Return the [X, Y] coordinate for the center point of the cell that contains the specified text.  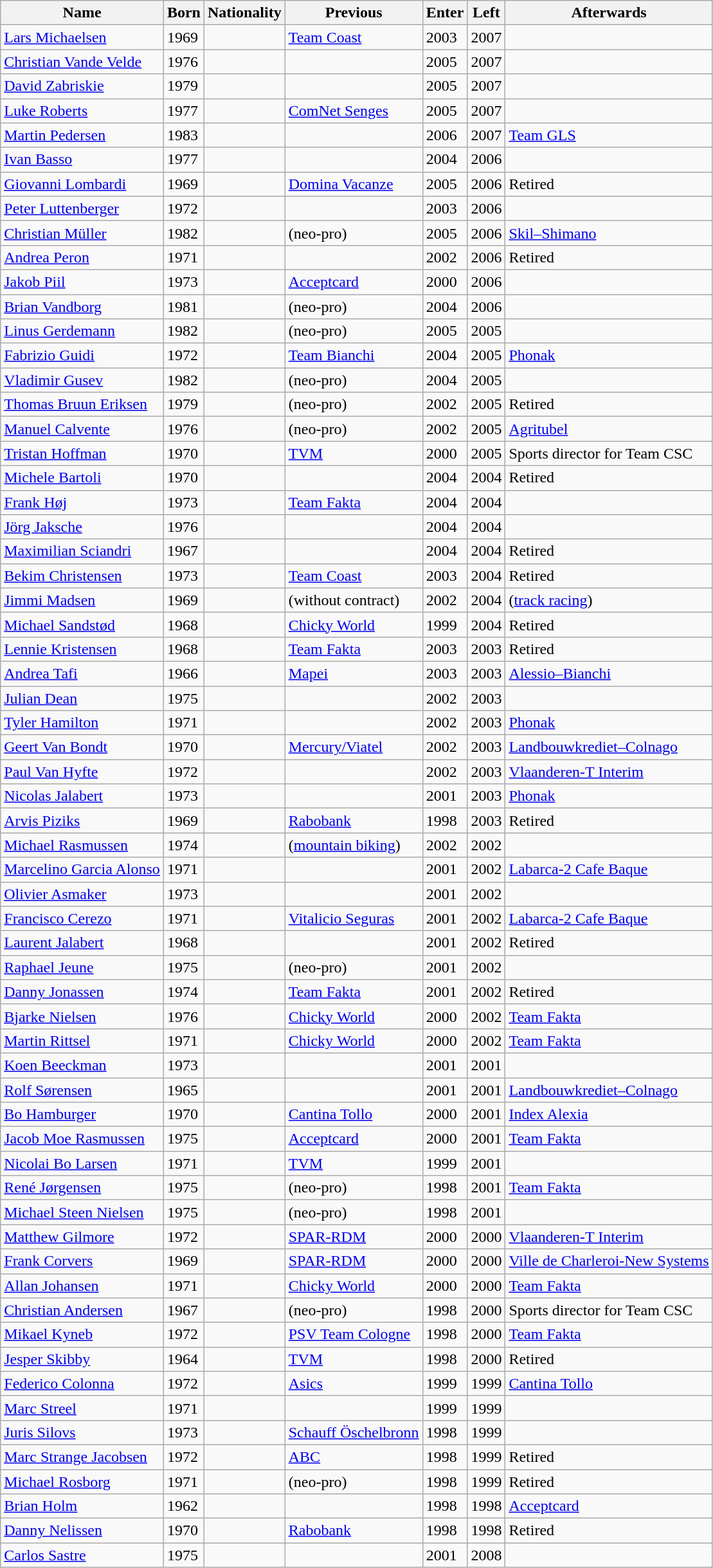
Lennie Kristensen [82, 649]
René Jørgensen [82, 1188]
Michele Bartoli [82, 478]
Nicolai Bo Larsen [82, 1163]
Allan Johansen [82, 1286]
Marc Strange Jacobsen [82, 1457]
Bjarke Nielsen [82, 1016]
Jörg Jaksche [82, 527]
Francisco Cerezo [82, 918]
Martin Rittsel [82, 1041]
1983 [184, 135]
Luke Roberts [82, 111]
Michael Sandstød [82, 624]
Brian Holm [82, 1506]
(mountain biking) [354, 845]
Alessio–Bianchi [609, 673]
1966 [184, 673]
Andrea Peron [82, 257]
Domina Vacanze [354, 184]
Michael Rasmussen [82, 845]
Ivan Basso [82, 160]
Danny Nelissen [82, 1531]
Rolf Sørensen [82, 1090]
Mercury/Viatel [354, 747]
ABC [354, 1457]
Born [184, 13]
Index Alexia [609, 1115]
Christian Andersen [82, 1310]
Christian Vande Velde [82, 62]
Lars Michaelsen [82, 37]
Danny Jonassen [82, 992]
Vladimir Gusev [82, 380]
Jakob Piil [82, 282]
Marc Streel [82, 1408]
Name [82, 13]
Giovanni Lombardi [82, 184]
Schauff Öschelbronn [354, 1432]
Martin Pedersen [82, 135]
Enter [445, 13]
Jacob Moe Rasmussen [82, 1139]
David Zabriskie [82, 86]
Left [486, 13]
Ville de Charleroi-New Systems [609, 1261]
Nicolas Jalabert [82, 796]
(without contract) [354, 600]
Thomas Bruun Eriksen [82, 405]
Peter Luttenberger [82, 208]
Laurent Jalabert [82, 943]
Previous [354, 13]
Paul Van Hyfte [82, 772]
Mikael Kyneb [82, 1335]
Brian Vandborg [82, 307]
Frank Høj [82, 502]
Raphael Jeune [82, 967]
1981 [184, 307]
1964 [184, 1359]
Fabrizio Guidi [82, 356]
Michael Steen Nielsen [82, 1212]
Mapei [354, 673]
Nationality [244, 13]
Team GLS [609, 135]
Andrea Tafi [82, 673]
1962 [184, 1506]
Jesper Skibby [82, 1359]
Manuel Calvente [82, 429]
Geert Van Bondt [82, 747]
Skil–Shimano [609, 233]
Vitalicio Seguras [354, 918]
Team Bianchi [354, 356]
PSV Team Cologne [354, 1335]
Maximilian Sciandri [82, 551]
Frank Corvers [82, 1261]
1965 [184, 1090]
Jimmi Madsen [82, 600]
Linus Gerdemann [82, 331]
Bo Hamburger [82, 1115]
Federico Colonna [82, 1383]
Tristan Hoffman [82, 453]
Koen Beeckman [82, 1065]
2008 [486, 1555]
Michael Rosborg [82, 1481]
Juris Silovs [82, 1432]
Asics [354, 1383]
Tyler Hamilton [82, 723]
Christian Müller [82, 233]
Olivier Asmaker [82, 894]
ComNet Senges [354, 111]
Marcelino Garcia Alonso [82, 870]
Afterwards [609, 13]
Julian Dean [82, 698]
Agritubel [609, 429]
Arvis Piziks [82, 821]
(track racing) [609, 600]
Carlos Sastre [82, 1555]
Bekim Christensen [82, 576]
Matthew Gilmore [82, 1237]
